Locate the cell with the specified text and output its (x, y) center coordinate. 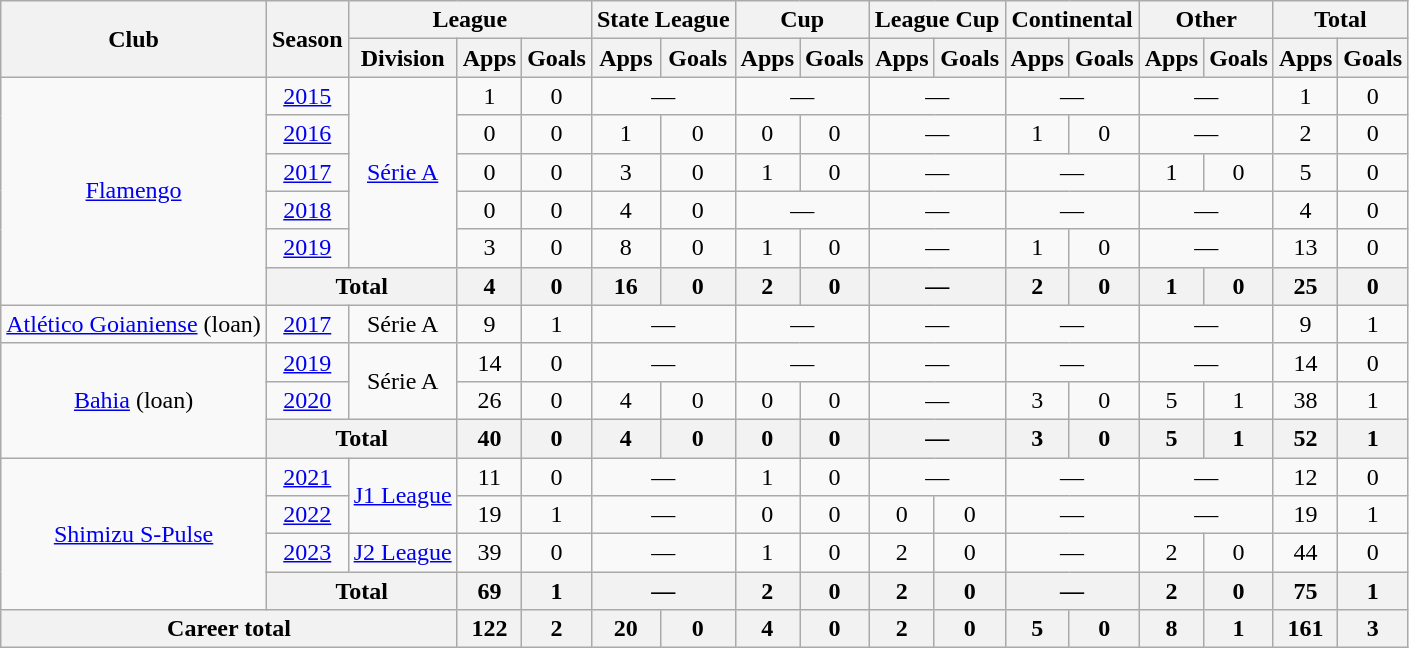
39 (489, 553)
75 (1305, 591)
38 (1305, 400)
16 (626, 286)
League (470, 20)
161 (1305, 629)
J2 League (402, 553)
Flamengo (134, 191)
Division (402, 58)
2021 (307, 477)
40 (489, 438)
12 (1305, 477)
52 (1305, 438)
2018 (307, 210)
44 (1305, 553)
Atlético Goianiense (loan) (134, 324)
2022 (307, 515)
20 (626, 629)
2023 (307, 553)
Shimizu S-Pulse (134, 534)
2015 (307, 96)
26 (489, 400)
J1 League (402, 496)
Season (307, 39)
122 (489, 629)
2020 (307, 400)
Club (134, 39)
Continental (1072, 20)
13 (1305, 248)
11 (489, 477)
Cup (802, 20)
Career total (229, 629)
League Cup (937, 20)
State League (663, 20)
25 (1305, 286)
Bahia (loan) (134, 400)
2016 (307, 134)
Other (1206, 20)
69 (489, 591)
